Return the [x, y] coordinate for the center point of the cell that contains the specified text.  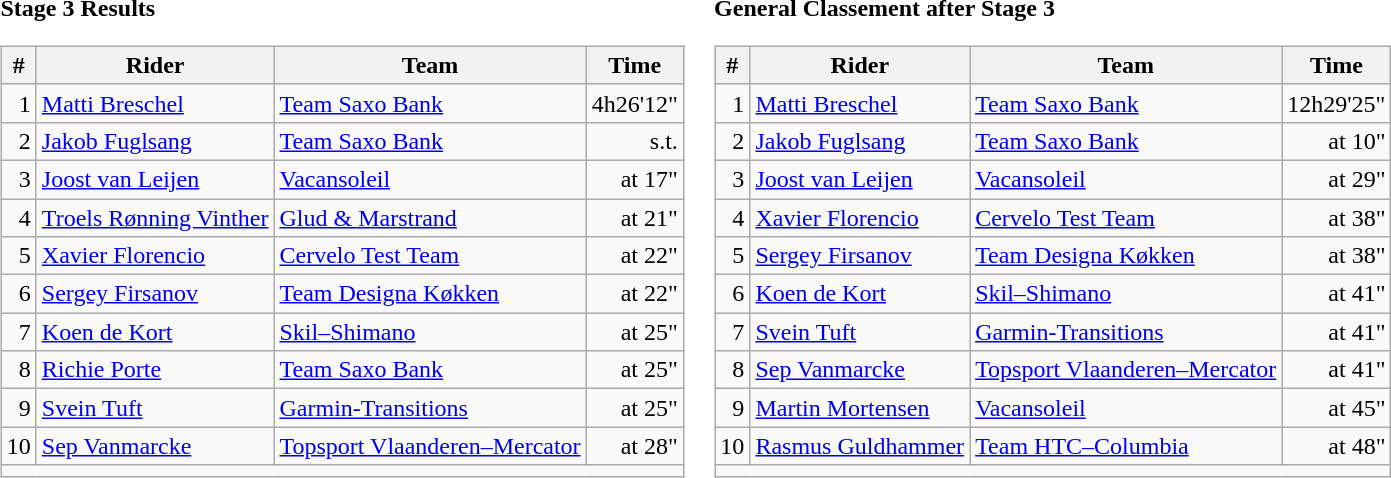
Team HTC–Columbia [1126, 446]
Troels Rønning Vinther [155, 217]
at 17" [634, 179]
at 45" [1336, 408]
at 29" [1336, 179]
at 28" [634, 446]
at 10" [1336, 141]
Richie Porte [155, 370]
12h29'25" [1336, 103]
Rasmus Guldhammer [860, 446]
Glud & Marstrand [430, 217]
s.t. [634, 141]
at 48" [1336, 446]
at 21" [634, 217]
4h26'12" [634, 103]
Martin Mortensen [860, 408]
